Extract the (x, y) coordinate from the center of the cell holding the provided text.  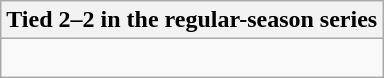
Tied 2–2 in the regular-season series (192, 20)
